Scan for the cell matching the given text and deliver its [X, Y] coordinate at center. 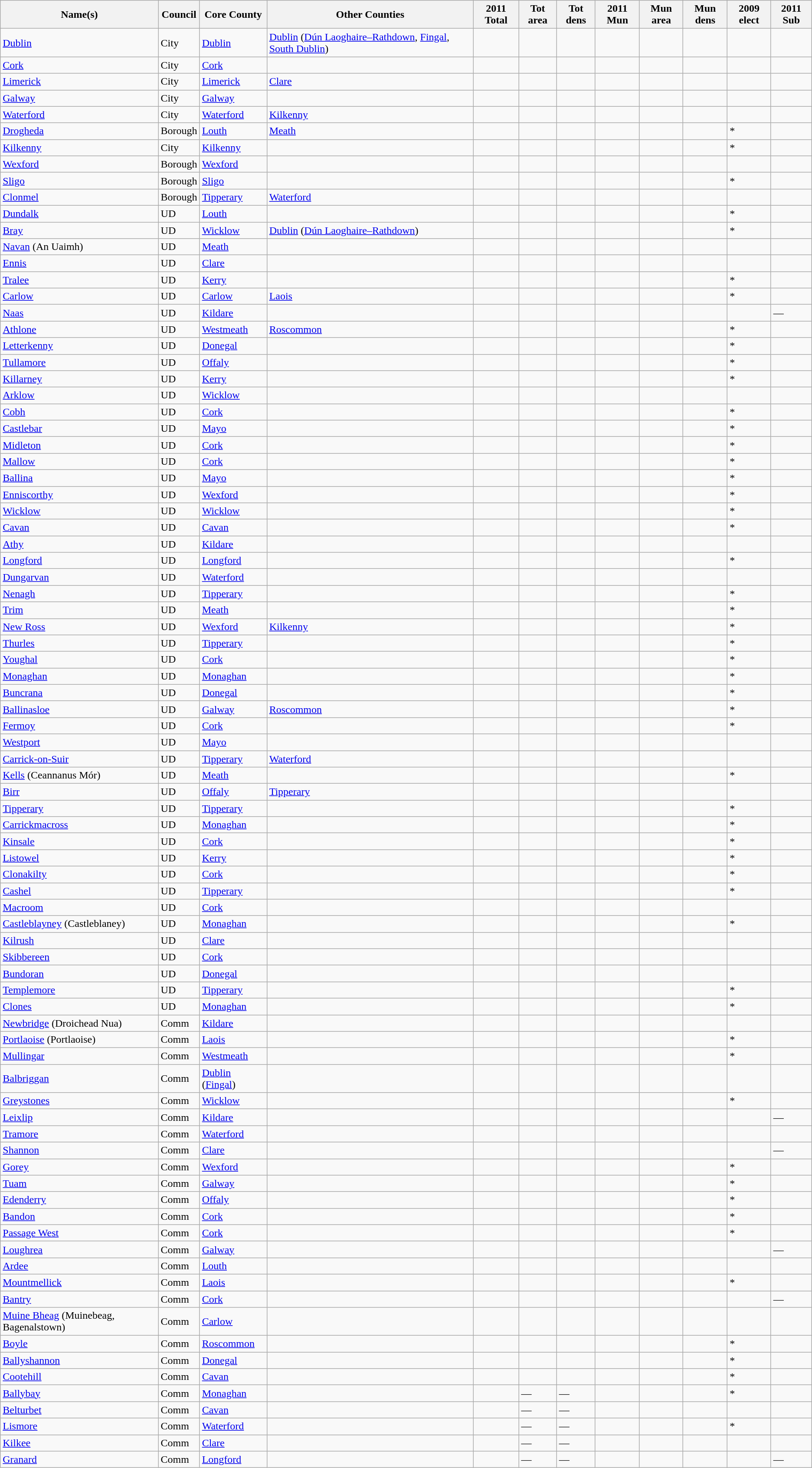
Naas [79, 313]
Core County [233, 15]
Westport [79, 742]
Mullingar [79, 1056]
Tralee [79, 280]
Carrick-on-Suir [79, 759]
Dungarvan [79, 577]
Council [179, 15]
Shannon [79, 1150]
Macroom [79, 907]
2011 Total [496, 15]
Navan (An Uaimh) [79, 247]
Cootehill [79, 1377]
Youghal [79, 660]
Cashel [79, 891]
Edenderry [79, 1200]
2011 Mun [617, 15]
Clonmel [79, 197]
Skibbereen [79, 957]
Trim [79, 610]
Lismore [79, 1426]
Dundalk [79, 213]
Ballina [79, 478]
Bantry [79, 1299]
Tramore [79, 1134]
Ardee [79, 1266]
Boyle [79, 1344]
Dublin (Dún Laoghaire–Rathdown, Fingal, South Dublin) [370, 43]
Name(s) [79, 15]
Clonakilty [79, 874]
Ballinasloe [79, 709]
Nenagh [79, 594]
Athy [79, 544]
Castlebar [79, 428]
Passage West [79, 1233]
Carrickmacross [79, 825]
Muine Bheag (Muinebeag, Bagenalstown) [79, 1322]
Mun dens [705, 15]
New Ross [79, 627]
Thurles [79, 643]
Ballybay [79, 1393]
Templemore [79, 990]
Other Counties [370, 15]
Kilkee [79, 1443]
Fermoy [79, 726]
Granard [79, 1459]
Dublin (Fingal) [233, 1079]
Balbriggan [79, 1079]
Drogheda [79, 131]
Leixlip [79, 1117]
Athlone [79, 329]
Tuam [79, 1183]
Loughrea [79, 1249]
Castleblayney (Castleblaney) [79, 924]
Kells (Ceannanus Mór) [79, 775]
Cobh [79, 412]
Killarney [79, 379]
Birr [79, 792]
Tullamore [79, 362]
2011 Sub [791, 15]
Ennis [79, 263]
Dublin (Dún Laoghaire–Rathdown) [370, 230]
Tot area [538, 15]
Gorey [79, 1167]
Buncrana [79, 693]
2009 elect [749, 15]
Arklow [79, 395]
Greystones [79, 1101]
Mun area [661, 15]
Listowel [79, 858]
Mountmellick [79, 1282]
Ballyshannon [79, 1360]
Tot dens [576, 15]
Bundoran [79, 973]
Letterkenny [79, 346]
Mallow [79, 461]
Bray [79, 230]
Portlaoise (Portlaoise) [79, 1040]
Bandon [79, 1216]
Midleton [79, 445]
Clones [79, 1006]
Kilrush [79, 940]
Kinsale [79, 841]
Belturbet [79, 1410]
Newbridge (Droichead Nua) [79, 1023]
Enniscorthy [79, 494]
